Scan for the cell matching the given text and deliver its (x, y) coordinate at center. 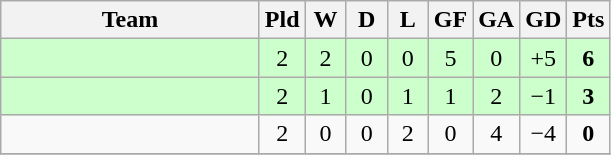
6 (588, 58)
GD (544, 20)
D (366, 20)
−1 (544, 96)
Pld (282, 20)
5 (450, 58)
W (326, 20)
GF (450, 20)
Pts (588, 20)
Team (130, 20)
−4 (544, 134)
+5 (544, 58)
3 (588, 96)
4 (496, 134)
L (408, 20)
GA (496, 20)
